From the cell containing the given text, extract its center point as [X, Y] coordinate. 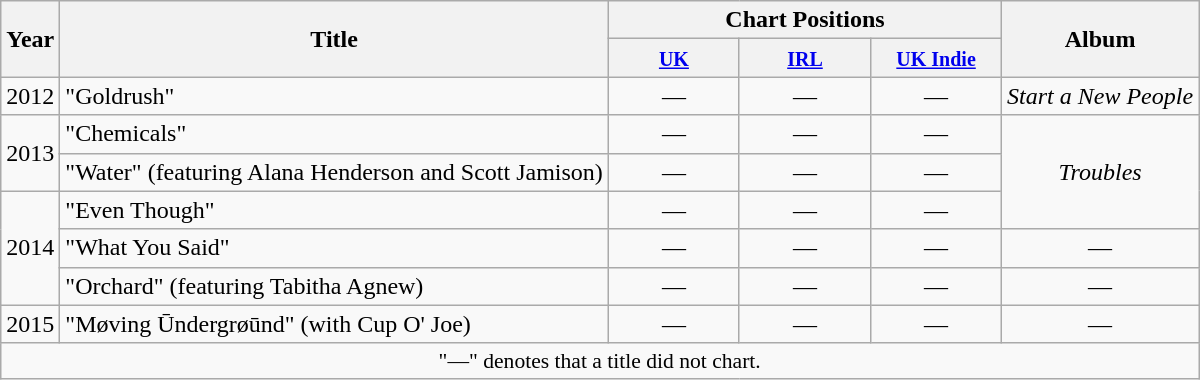
IRL [804, 58]
Year [30, 39]
Title [334, 39]
2012 [30, 96]
2014 [30, 248]
"Møving Ūndergrøūnd" (with Cup O' Joe) [334, 324]
"Orchard" (featuring Tabitha Agnew) [334, 286]
"What You Said" [334, 248]
Troubles [1100, 172]
"—" denotes that a title did not chart. [600, 361]
"Even Though" [334, 210]
2015 [30, 324]
Chart Positions [804, 20]
UK Indie [936, 58]
Start a New People [1100, 96]
"Water" (featuring Alana Henderson and Scott Jamison) [334, 172]
"Goldrush" [334, 96]
Album [1100, 39]
2013 [30, 153]
UK [674, 58]
"Chemicals" [334, 134]
